Capture the cell that displays the provided text and extract its [x, y] central coordinate. 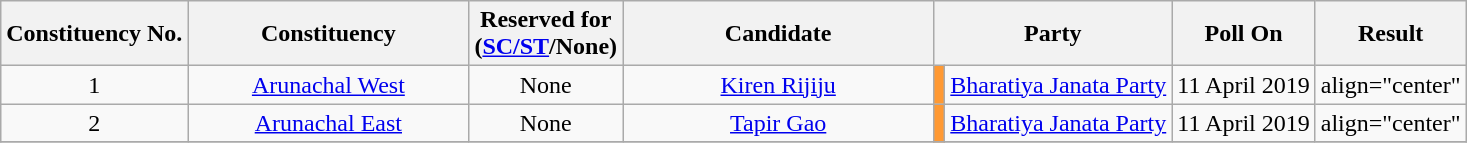
Constituency No. [94, 34]
Tapir Gao [778, 123]
Arunachal West [328, 85]
Poll On [1244, 34]
Constituency [328, 34]
Candidate [778, 34]
Result [1390, 34]
Kiren Rijiju [778, 85]
Arunachal East [328, 123]
Party [1053, 34]
2 [94, 123]
Reserved for(SC/ST/None) [546, 34]
1 [94, 85]
